Return the (x, y) coordinate for the center point of the cell that contains the specified text.  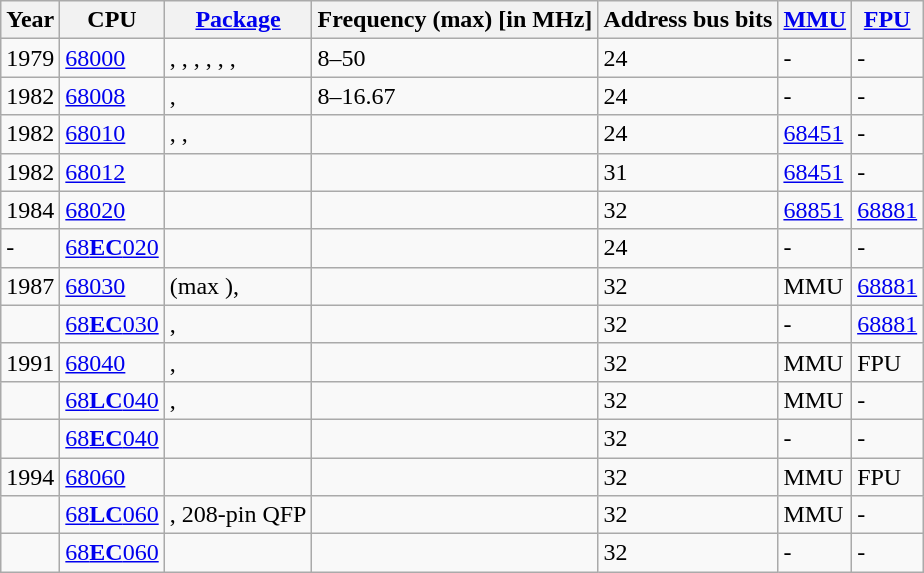
68EC030 (112, 324)
68851 (815, 210)
, , (238, 134)
68030 (112, 286)
68EC020 (112, 248)
Package (238, 20)
1994 (30, 477)
68060 (112, 477)
68012 (112, 172)
68LC040 (112, 400)
68008 (112, 96)
Frequency (max) [in MHz] (455, 20)
68EC060 (112, 553)
8–16.67 (455, 96)
68010 (112, 134)
68040 (112, 362)
, 208-pin QFP (238, 515)
, , , , , , (238, 58)
68020 (112, 210)
1979 (30, 58)
8–50 (455, 58)
1987 (30, 286)
CPU (112, 20)
68000 (112, 58)
68LC060 (112, 515)
Address bus bits (688, 20)
1984 (30, 210)
Year (30, 20)
68EC040 (112, 438)
31 (688, 172)
1991 (30, 362)
(max ), (238, 286)
